Search for the cell housing the specified text and yield its (x, y) center coordinate. 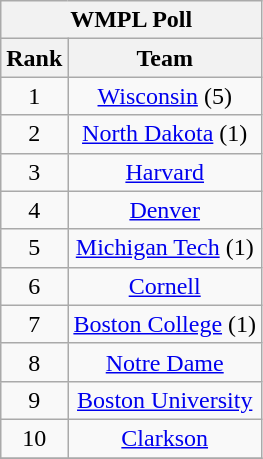
1 (34, 96)
Michigan Tech (1) (165, 248)
10 (34, 438)
Boston University (165, 400)
North Dakota (1) (165, 134)
Boston College (1) (165, 324)
7 (34, 324)
9 (34, 400)
Rank (34, 58)
5 (34, 248)
3 (34, 172)
Wisconsin (5) (165, 96)
Harvard (165, 172)
4 (34, 210)
Denver (165, 210)
Team (165, 58)
6 (34, 286)
8 (34, 362)
Notre Dame (165, 362)
WMPL Poll (132, 20)
Clarkson (165, 438)
Cornell (165, 286)
2 (34, 134)
